Locate the cell with the specified text and output its (x, y) center coordinate. 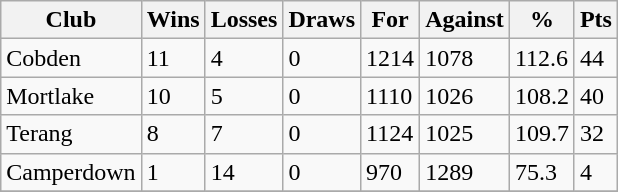
For (390, 20)
32 (596, 134)
Losses (244, 20)
Camperdown (71, 172)
44 (596, 58)
1289 (465, 172)
11 (173, 58)
1214 (390, 58)
112.6 (542, 58)
1025 (465, 134)
Pts (596, 20)
5 (244, 96)
Cobden (71, 58)
14 (244, 172)
109.7 (542, 134)
Draws (322, 20)
1078 (465, 58)
970 (390, 172)
Mortlake (71, 96)
7 (244, 134)
75.3 (542, 172)
1124 (390, 134)
Terang (71, 134)
Wins (173, 20)
1 (173, 172)
Club (71, 20)
8 (173, 134)
1110 (390, 96)
40 (596, 96)
10 (173, 96)
% (542, 20)
Against (465, 20)
1026 (465, 96)
108.2 (542, 96)
